Extract the (X, Y) coordinate from the center of the cell holding the provided text.  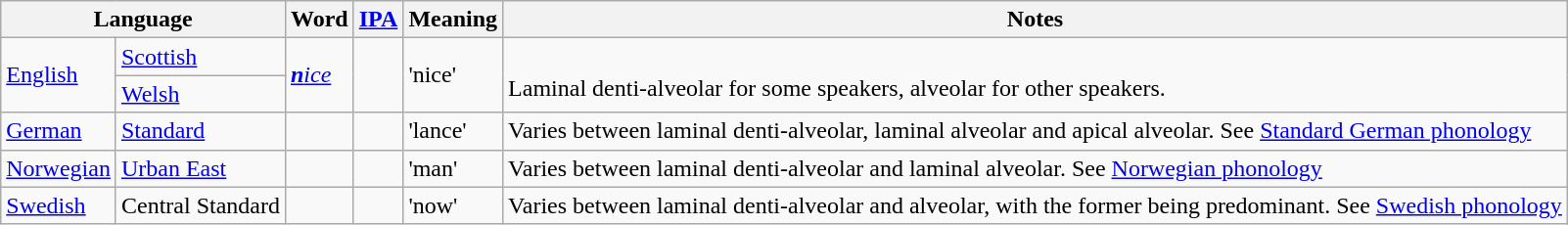
Varies between laminal denti-alveolar and laminal alveolar. See Norwegian phonology (1036, 168)
'man' (453, 168)
Norwegian (59, 168)
IPA (378, 20)
Scottish (200, 57)
English (59, 75)
'lance' (453, 131)
Central Standard (200, 205)
Swedish (59, 205)
Notes (1036, 20)
Urban East (200, 168)
Meaning (453, 20)
Word (319, 20)
Language (143, 20)
nice (319, 75)
'now' (453, 205)
Standard (200, 131)
Laminal denti-alveolar for some speakers, alveolar for other speakers. (1036, 75)
Varies between laminal denti-alveolar, laminal alveolar and apical alveolar. See Standard German phonology (1036, 131)
'nice' (453, 75)
German (59, 131)
Varies between laminal denti-alveolar and alveolar, with the former being predominant. See Swedish phonology (1036, 205)
Welsh (200, 94)
